Identify which cell holds the provided text, then report its [x, y] central coordinate. 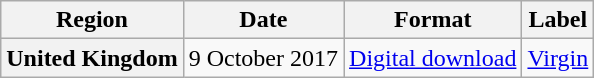
Format [433, 20]
Date [263, 20]
Virgin [558, 58]
United Kingdom [92, 58]
Region [92, 20]
Label [558, 20]
9 October 2017 [263, 58]
Digital download [433, 58]
